Capture the cell that displays the provided text and extract its (x, y) central coordinate. 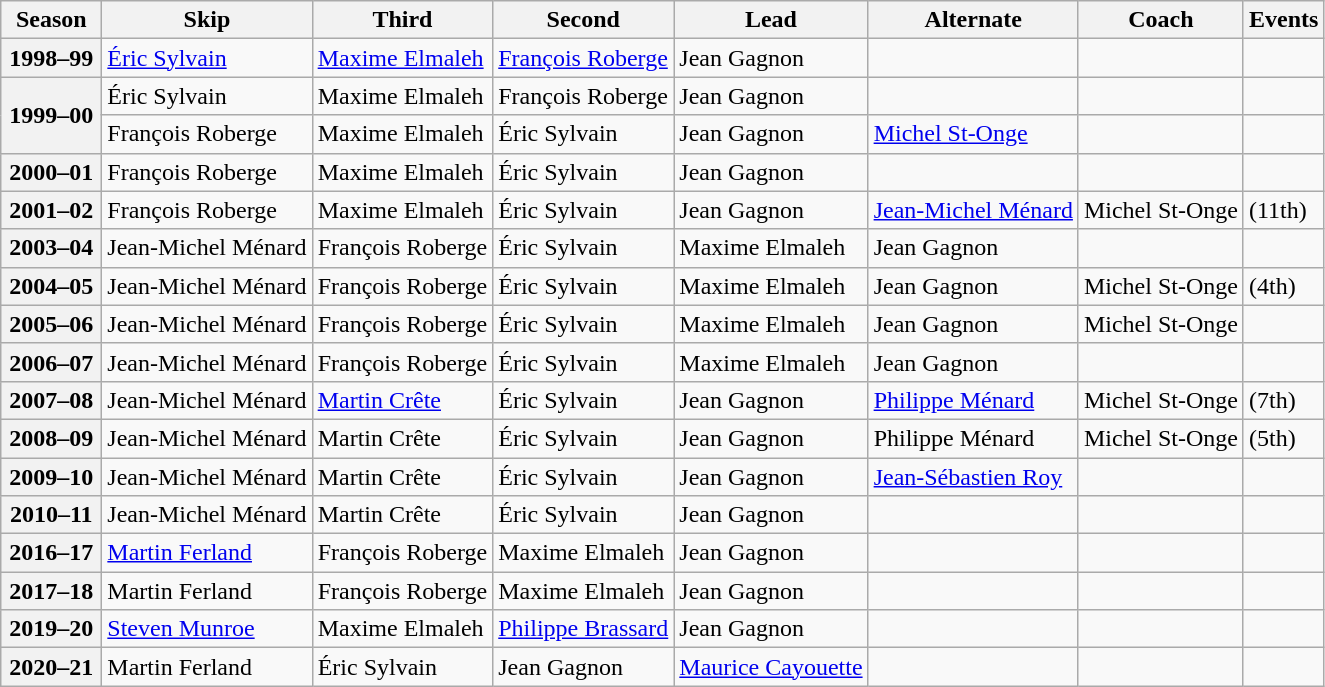
2006–07 (52, 362)
Second (584, 20)
Alternate (973, 20)
Skip (207, 20)
Steven Munroe (207, 629)
Maurice Cayouette (771, 667)
2020–21 (52, 667)
Jean-Sébastien Roy (973, 477)
2001–02 (52, 210)
2000–01 (52, 172)
(11th) (1283, 210)
(7th) (1283, 400)
2007–08 (52, 400)
2017–18 (52, 591)
Coach (1160, 20)
Lead (771, 20)
2004–05 (52, 286)
Philippe Brassard (584, 629)
1999–00 (52, 115)
2008–09 (52, 438)
2005–06 (52, 324)
1998–99 (52, 58)
2003–04 (52, 248)
Third (402, 20)
2009–10 (52, 477)
(5th) (1283, 438)
2019–20 (52, 629)
Season (52, 20)
2010–11 (52, 515)
2016–17 (52, 553)
Events (1283, 20)
(4th) (1283, 286)
